From the cell containing the given text, extract its center point as (x, y) coordinate. 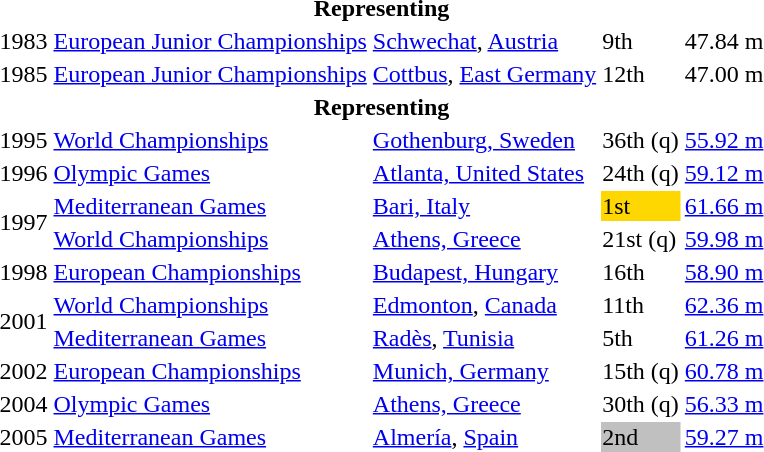
2nd (641, 437)
Schwechat, Austria (484, 41)
Almería, Spain (484, 437)
36th (q) (641, 140)
Budapest, Hungary (484, 272)
16th (641, 272)
11th (641, 305)
24th (q) (641, 173)
30th (q) (641, 404)
Radès, Tunisia (484, 338)
9th (641, 41)
Gothenburg, Sweden (484, 140)
15th (q) (641, 371)
21st (q) (641, 239)
Edmonton, Canada (484, 305)
Cottbus, East Germany (484, 74)
Munich, Germany (484, 371)
1st (641, 206)
12th (641, 74)
Bari, Italy (484, 206)
Atlanta, United States (484, 173)
5th (641, 338)
